For the text-containing cell, return its midpoint in [X, Y] coordinate format. 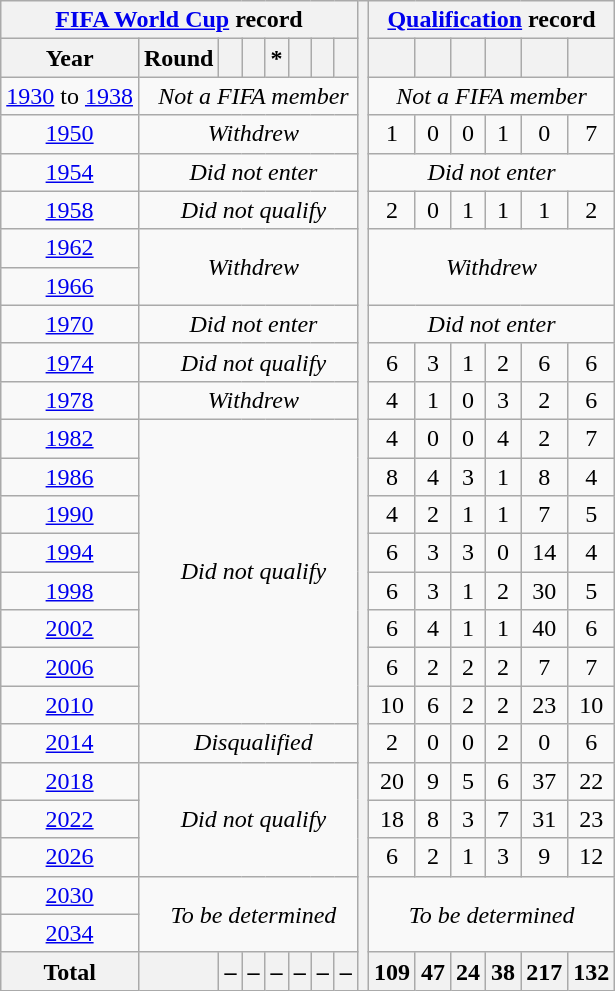
1966 [70, 286]
1978 [70, 400]
2006 [70, 667]
2018 [70, 781]
38 [504, 971]
1930 to 1938 [70, 96]
Qualification record [491, 20]
FIFA World Cup record [180, 20]
Disqualified [253, 743]
1970 [70, 324]
* [276, 58]
1974 [70, 362]
2002 [70, 629]
12 [592, 857]
18 [392, 819]
1962 [70, 248]
24 [468, 971]
Round [178, 58]
109 [392, 971]
20 [392, 781]
37 [544, 781]
40 [544, 629]
2010 [70, 705]
2026 [70, 857]
Year [70, 58]
1986 [70, 477]
1982 [70, 438]
2022 [70, 819]
47 [432, 971]
30 [544, 591]
14 [544, 553]
1950 [70, 134]
1990 [70, 515]
217 [544, 971]
132 [592, 971]
2014 [70, 743]
1994 [70, 553]
2034 [70, 933]
31 [544, 819]
1958 [70, 210]
22 [592, 781]
Total [70, 971]
2030 [70, 895]
1954 [70, 172]
1998 [70, 591]
